Provide the [X, Y] coordinate of the cell's center where the given text is located.  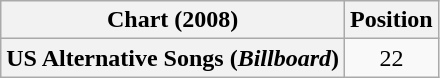
Position [392, 20]
US Alternative Songs (Billboard) [173, 58]
22 [392, 58]
Chart (2008) [173, 20]
